Search for the cell housing the specified text and yield its (x, y) center coordinate. 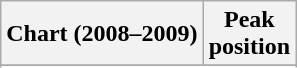
Peakposition (249, 34)
Chart (2008–2009) (102, 34)
